For the text-containing cell, return its midpoint in [x, y] coordinate format. 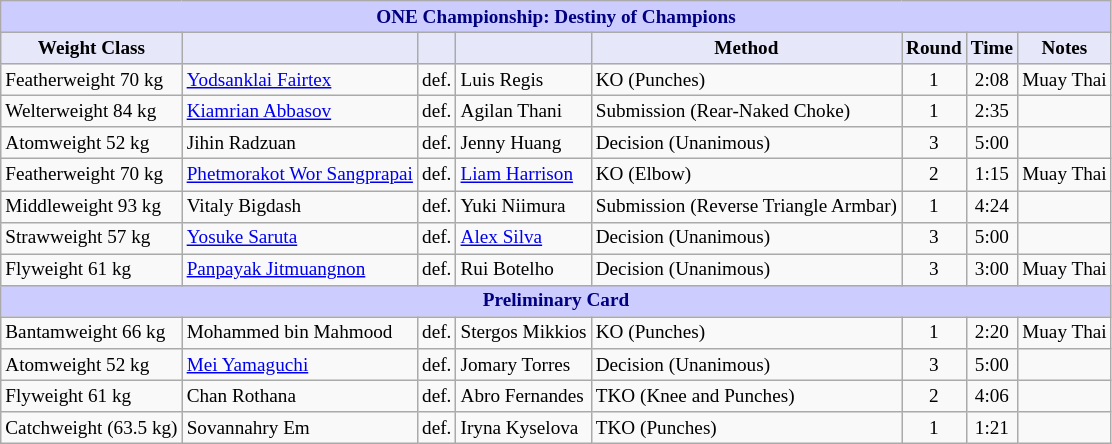
Strawweight 57 kg [92, 238]
Phetmorakot Wor Sangprapai [300, 175]
3:00 [992, 270]
Method [746, 48]
Jomary Torres [524, 365]
Yodsanklai Fairtex [300, 80]
Round [934, 48]
2:35 [992, 111]
Iryna Kyselova [524, 428]
Abro Fernandes [524, 396]
Mohammed bin Mahmood [300, 333]
Vitaly Bigdash [300, 206]
4:06 [992, 396]
Yosuke Saruta [300, 238]
Luis Regis [524, 80]
ONE Championship: Destiny of Champions [556, 17]
Bantamweight 66 kg [92, 333]
KO (Elbow) [746, 175]
Sovannahry Em [300, 428]
Jenny Huang [524, 143]
Catchweight (63.5 kg) [92, 428]
Submission (Rear-Naked Choke) [746, 111]
Preliminary Card [556, 301]
Notes [1065, 48]
Jihin Radzuan [300, 143]
TKO (Punches) [746, 428]
Mei Yamaguchi [300, 365]
1:21 [992, 428]
Rui Botelho [524, 270]
Yuki Niimura [524, 206]
Kiamrian Abbasov [300, 111]
Alex Silva [524, 238]
1:15 [992, 175]
Panpayak Jitmuangnon [300, 270]
Weight Class [92, 48]
Middleweight 93 kg [92, 206]
TKO (Knee and Punches) [746, 396]
4:24 [992, 206]
Time [992, 48]
Stergos Mikkios [524, 333]
2:20 [992, 333]
Liam Harrison [524, 175]
2:08 [992, 80]
Submission (Reverse Triangle Armbar) [746, 206]
Welterweight 84 kg [92, 111]
Agilan Thani [524, 111]
Chan Rothana [300, 396]
